From the cell containing the given text, extract its center point as (X, Y) coordinate. 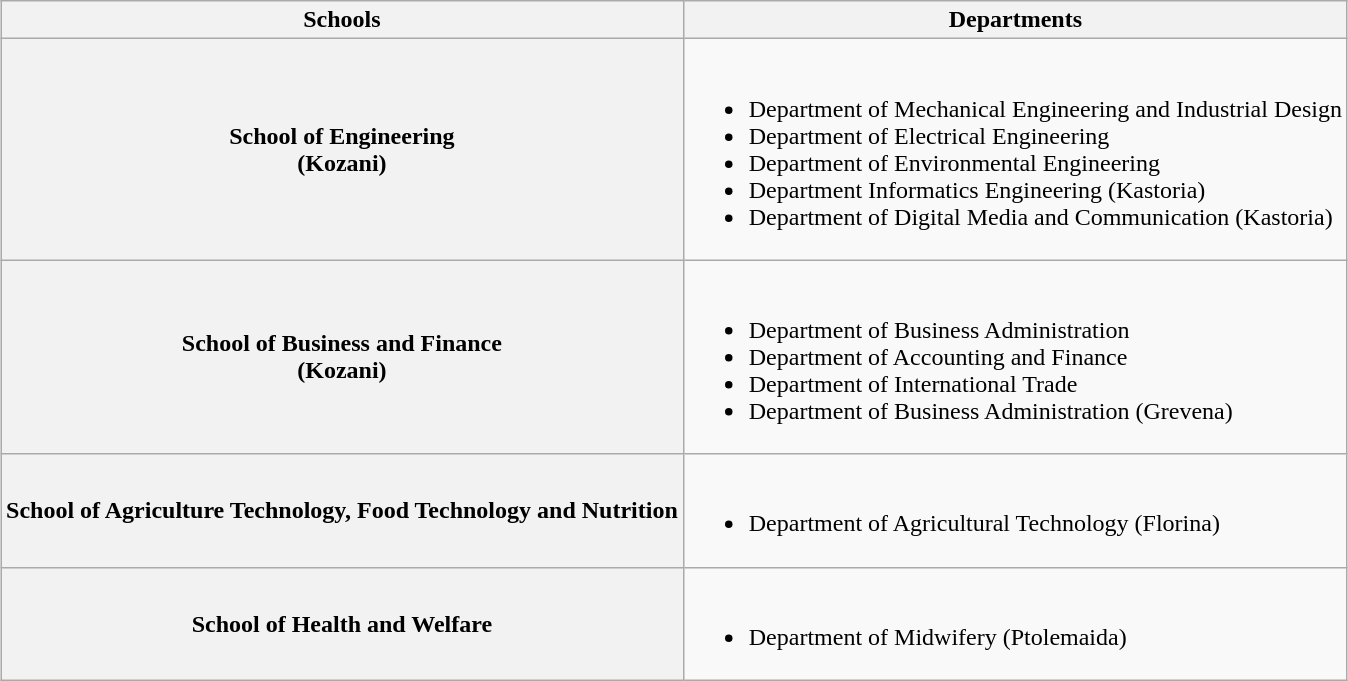
School of Agriculture Technology, Food Technology and Nutrition (342, 510)
Schools (342, 20)
Department of Agricultural Technology (Florina) (1015, 510)
School of Business and Finance(Kozani) (342, 357)
Departments (1015, 20)
Department of Midwifery (Ptolemaida) (1015, 624)
School of Engineering(Kozani) (342, 150)
School of Health and Welfare (342, 624)
